Capture the cell that displays the provided text and extract its [X, Y] central coordinate. 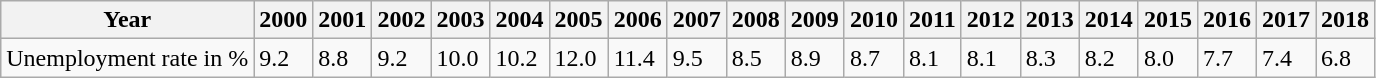
2014 [1108, 20]
Unemployment rate in % [128, 58]
2013 [1050, 20]
2006 [638, 20]
2012 [990, 20]
2000 [284, 20]
10.2 [520, 58]
9.5 [696, 58]
7.4 [1286, 58]
2009 [814, 20]
Year [128, 20]
2017 [1286, 20]
8.0 [1168, 58]
2007 [696, 20]
8.3 [1050, 58]
2015 [1168, 20]
8.2 [1108, 58]
8.7 [874, 58]
2003 [460, 20]
2004 [520, 20]
2011 [932, 20]
6.8 [1346, 58]
12.0 [578, 58]
8.8 [342, 58]
2016 [1226, 20]
10.0 [460, 58]
8.5 [756, 58]
2010 [874, 20]
2001 [342, 20]
2018 [1346, 20]
11.4 [638, 58]
2008 [756, 20]
7.7 [1226, 58]
8.9 [814, 58]
2005 [578, 20]
2002 [402, 20]
